Extract the (x, y) coordinate from the center of the cell holding the provided text.  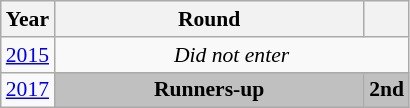
Year (28, 19)
2015 (28, 55)
2nd (386, 90)
Round (209, 19)
Did not enter (232, 55)
2017 (28, 90)
Runners-up (209, 90)
